For the text-containing cell, return its midpoint in [x, y] coordinate format. 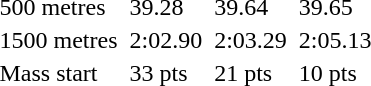
2:03.29 [251, 40]
2:02.90 [166, 40]
